Scan for the cell matching the given text and deliver its [X, Y] coordinate at center. 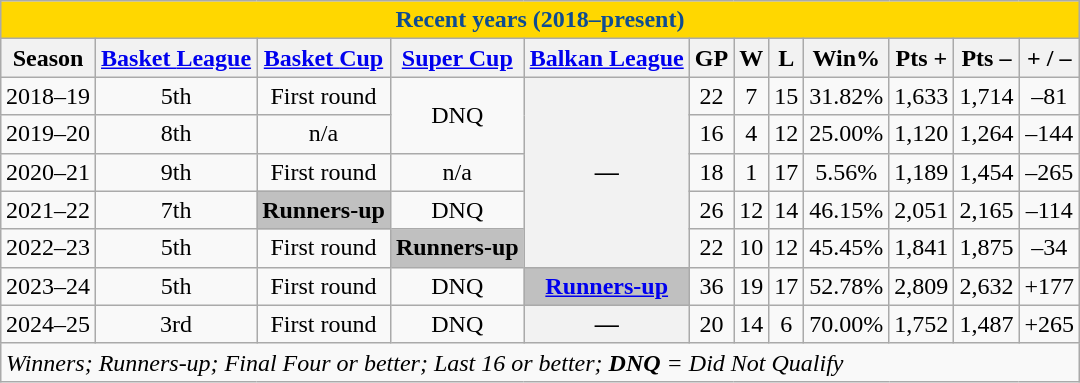
52.78% [846, 286]
8th [176, 134]
2021–22 [48, 210]
2020–21 [48, 172]
2,632 [986, 286]
1,714 [986, 96]
20 [711, 324]
18 [711, 172]
Recent years (2018–present) [540, 20]
2024–25 [48, 324]
70.00% [846, 324]
L [786, 58]
26 [711, 210]
–81 [1050, 96]
Super Cup [457, 58]
9th [176, 172]
2,051 [922, 210]
2,809 [922, 286]
10 [752, 248]
–34 [1050, 248]
2022–23 [48, 248]
Winners; Runners-up; Final Four or better; Last 16 or better; DNQ = Did Not Qualify [540, 362]
Basket Cup [324, 58]
6 [786, 324]
–114 [1050, 210]
19 [752, 286]
1 [752, 172]
1,264 [986, 134]
1,487 [986, 324]
1,189 [922, 172]
1,841 [922, 248]
Season [48, 58]
5.56% [846, 172]
25.00% [846, 134]
+ / – [1050, 58]
16 [711, 134]
2,165 [986, 210]
Win% [846, 58]
GP [711, 58]
1,633 [922, 96]
1,454 [986, 172]
W [752, 58]
7th [176, 210]
15 [786, 96]
31.82% [846, 96]
46.15% [846, 210]
+177 [1050, 286]
3rd [176, 324]
Basket League [176, 58]
+265 [1050, 324]
45.45% [846, 248]
1,752 [922, 324]
2018–19 [48, 96]
2023–24 [48, 286]
2019–20 [48, 134]
4 [752, 134]
Pts – [986, 58]
Balkan League [606, 58]
Pts + [922, 58]
1,875 [986, 248]
–144 [1050, 134]
7 [752, 96]
36 [711, 286]
–265 [1050, 172]
1,120 [922, 134]
